Pinpoint the cell where the given text exists, returning its [x, y] midpoint coordinate. 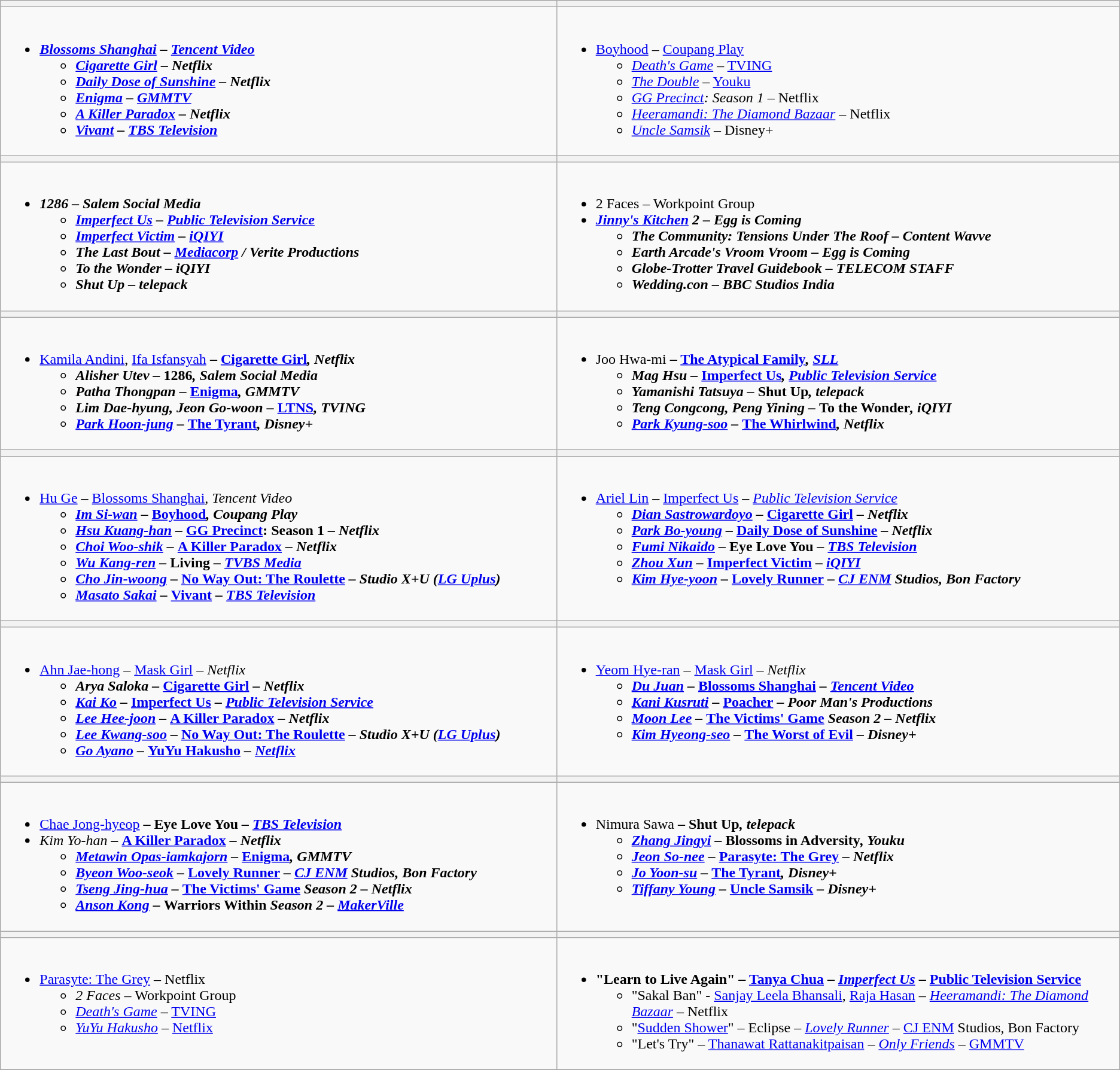
Parasyte: The Grey – Netflix 2 Faces – Workpoint Group Death's Game – TVING YuYu Hakusho – Netflix [279, 1004]
